Capture the cell that displays the provided text and extract its [X, Y] central coordinate. 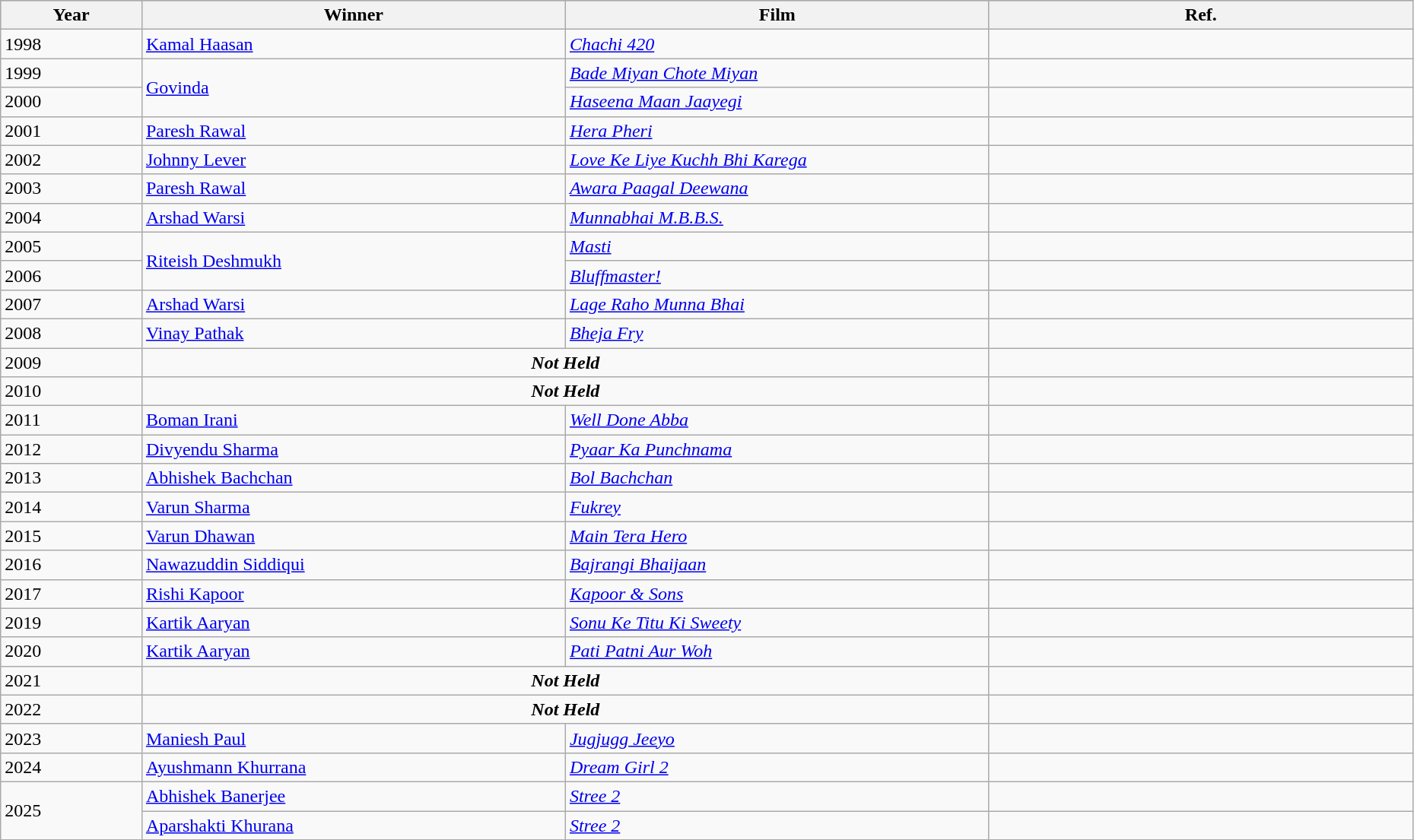
Ref. [1200, 15]
2003 [71, 189]
Boman Irani [353, 420]
2009 [71, 363]
2004 [71, 217]
Munnabhai M.B.B.S. [777, 217]
2015 [71, 536]
Pyaar Ka Punchnama [777, 449]
2014 [71, 507]
Fukrey [777, 507]
2013 [71, 478]
2012 [71, 449]
Govinda [353, 87]
Awara Paagal Deewana [777, 189]
Rishi Kapoor [353, 594]
Varun Sharma [353, 507]
Love Ke Liye Kuchh Bhi Karega [777, 160]
Maniesh Paul [353, 738]
Johnny Lever [353, 160]
Kapoor & Sons [777, 594]
Pati Patni Aur Woh [777, 651]
Aparshakti Khurana [353, 825]
2001 [71, 131]
Chachi 420 [777, 44]
2010 [71, 391]
2020 [71, 651]
Bade Miyan Chote Miyan [777, 73]
1999 [71, 73]
1998 [71, 44]
2007 [71, 304]
Vinay Pathak [353, 333]
Year [71, 15]
2008 [71, 333]
2017 [71, 594]
Bluffmaster! [777, 275]
2023 [71, 738]
2002 [71, 160]
Jugjugg Jeeyo [777, 738]
2000 [71, 102]
Abhishek Bachchan [353, 478]
Bheja Fry [777, 333]
Main Tera Hero [777, 536]
2005 [71, 246]
2024 [71, 767]
Lage Raho Munna Bhai [777, 304]
Hera Pheri [777, 131]
Ayushmann Khurrana [353, 767]
2006 [71, 275]
Dream Girl 2 [777, 767]
Bajrangi Bhaijaan [777, 565]
Divyendu Sharma [353, 449]
2025 [71, 810]
Riteish Deshmukh [353, 261]
Well Done Abba [777, 420]
2021 [71, 680]
Kamal Haasan [353, 44]
Varun Dhawan [353, 536]
2016 [71, 565]
2022 [71, 709]
Winner [353, 15]
Sonu Ke Titu Ki Sweety [777, 623]
Bol Bachchan [777, 478]
Haseena Maan Jaayegi [777, 102]
Nawazuddin Siddiqui [353, 565]
2019 [71, 623]
Abhishek Banerjee [353, 796]
Film [777, 15]
2011 [71, 420]
Masti [777, 246]
